Provide the [x, y] coordinate of the cell's center where the given text is located.  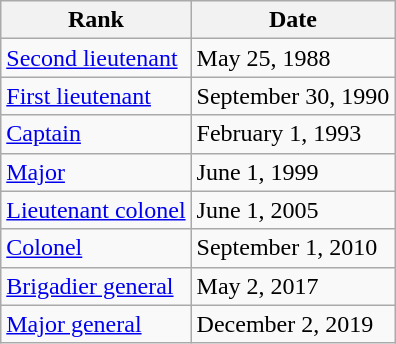
Date [293, 20]
Brigadier general [96, 286]
Second lieutenant [96, 58]
First lieutenant [96, 96]
December 2, 2019 [293, 324]
May 25, 1988 [293, 58]
June 1, 2005 [293, 210]
September 30, 1990 [293, 96]
February 1, 1993 [293, 134]
May 2, 2017 [293, 286]
Lieutenant colonel [96, 210]
Colonel [96, 248]
June 1, 1999 [293, 172]
Major general [96, 324]
Captain [96, 134]
Rank [96, 20]
Major [96, 172]
September 1, 2010 [293, 248]
